Return the (X, Y) coordinate for the center point of the cell that contains the specified text.  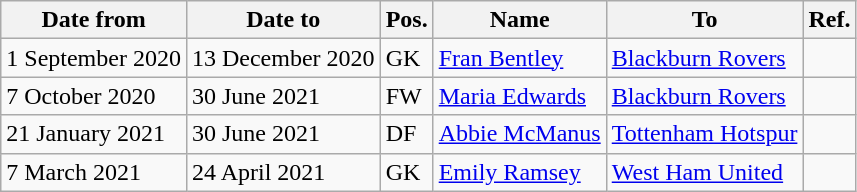
DF (406, 134)
21 January 2021 (94, 134)
Date to (283, 20)
Maria Edwards (520, 96)
7 March 2021 (94, 172)
Pos. (406, 20)
Ref. (830, 20)
13 December 2020 (283, 58)
Emily Ramsey (520, 172)
7 October 2020 (94, 96)
1 September 2020 (94, 58)
Fran Bentley (520, 58)
Tottenham Hotspur (704, 134)
To (704, 20)
Abbie McManus (520, 134)
24 April 2021 (283, 172)
Name (520, 20)
Date from (94, 20)
FW (406, 96)
West Ham United (704, 172)
